Extract the (X, Y) coordinate from the center of the cell holding the provided text.  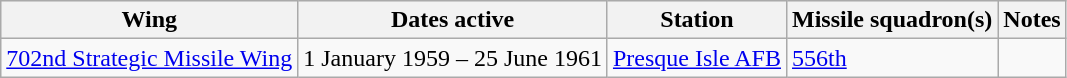
Wing (150, 20)
Missile squadron(s) (892, 20)
Dates active (453, 20)
Presque Isle AFB (696, 58)
1 January 1959 – 25 June 1961 (453, 58)
556th (892, 58)
Station (696, 20)
702nd Strategic Missile Wing (150, 58)
Notes (1032, 20)
